Detect which cell encompasses the target text, then output its [x, y] center coordinate. 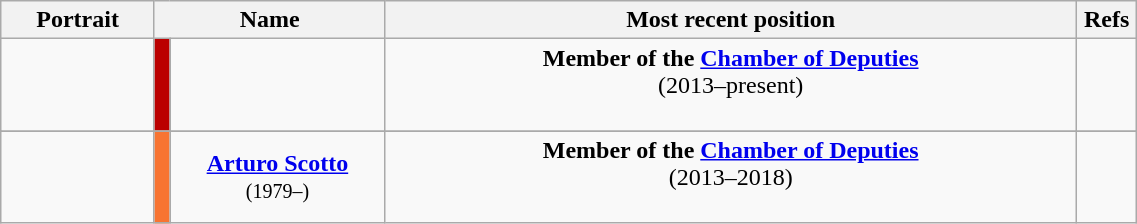
Most recent position [731, 20]
Portrait [78, 20]
Member of the Chamber of Deputies(2013–2018) [731, 177]
Arturo Scotto(1979–) [278, 177]
Refs [1106, 20]
Member of the Chamber of Deputies(2013–present) [731, 85]
Name [269, 20]
